Locate the cell with the specified text and output its (X, Y) center coordinate. 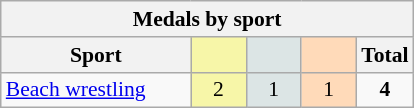
Sport (96, 55)
2 (218, 90)
Total (384, 55)
Medals by sport (208, 19)
4 (384, 90)
Beach wrestling (96, 90)
